Capture the cell that displays the provided text and extract its (X, Y) central coordinate. 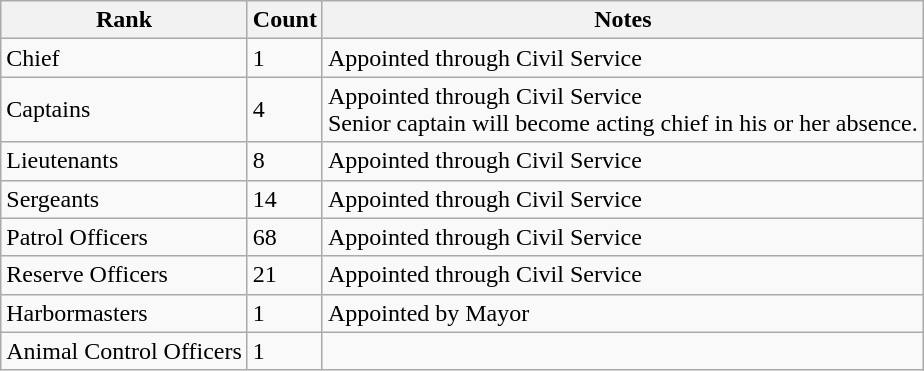
4 (284, 110)
Appointed through Civil ServiceSenior captain will become acting chief in his or her absence. (622, 110)
Chief (124, 58)
8 (284, 161)
Count (284, 20)
68 (284, 237)
Sergeants (124, 199)
Lieutenants (124, 161)
Rank (124, 20)
Patrol Officers (124, 237)
21 (284, 275)
Reserve Officers (124, 275)
Appointed by Mayor (622, 313)
14 (284, 199)
Notes (622, 20)
Harbormasters (124, 313)
Captains (124, 110)
Animal Control Officers (124, 351)
